Output the [X, Y] coordinate of the center of the cell containing the given text.  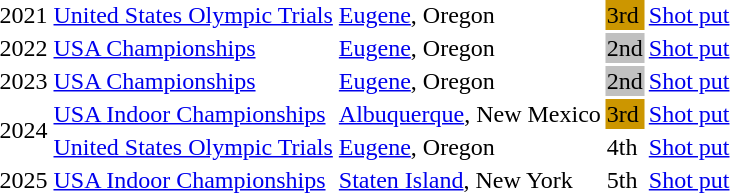
Albuquerque, New Mexico [470, 114]
4th [624, 147]
USA Indoor Championships [193, 114]
